Extract the (X, Y) coordinate from the center of the cell holding the provided text.  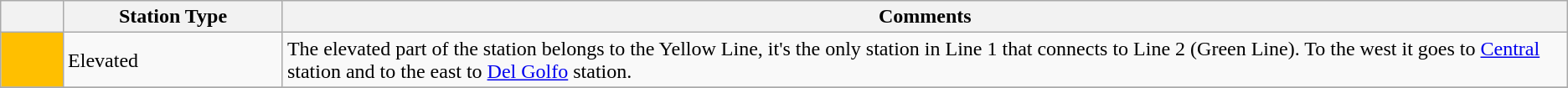
Station Type (173, 17)
Elevated (173, 60)
Comments (925, 17)
